Output the [x, y] coordinate of the center of the cell containing the given text.  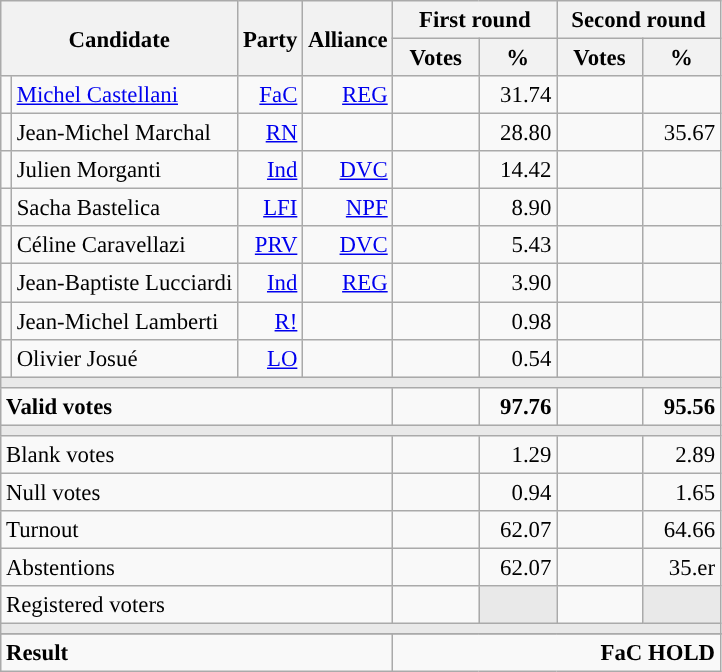
Olivier Josué [124, 358]
97.76 [518, 406]
Candidate [120, 38]
Sacha Bastelica [124, 208]
LO [270, 358]
95.56 [681, 406]
RN [270, 133]
First round [475, 20]
Abstentions [197, 567]
0.94 [518, 492]
31.74 [518, 95]
FaC [270, 95]
5.43 [518, 245]
0.98 [518, 321]
R! [270, 321]
Party [270, 38]
1.65 [681, 492]
Turnout [197, 530]
14.42 [518, 170]
Jean-Michel Lamberti [124, 321]
3.90 [518, 283]
Alliance [348, 38]
35.er [681, 567]
8.90 [518, 208]
28.80 [518, 133]
Result [197, 653]
0.54 [518, 358]
FaC HOLD [556, 653]
Second round [639, 20]
Jean-Michel Marchal [124, 133]
LFI [270, 208]
35.67 [681, 133]
64.66 [681, 530]
2.89 [681, 455]
Registered voters [197, 605]
1.29 [518, 455]
NPF [348, 208]
Jean-Baptiste Lucciardi [124, 283]
Céline Caravellazi [124, 245]
Null votes [197, 492]
Julien Morganti [124, 170]
PRV [270, 245]
Michel Castellani [124, 95]
Blank votes [197, 455]
Valid votes [197, 406]
